Locate the cell with the specified text and output its (x, y) center coordinate. 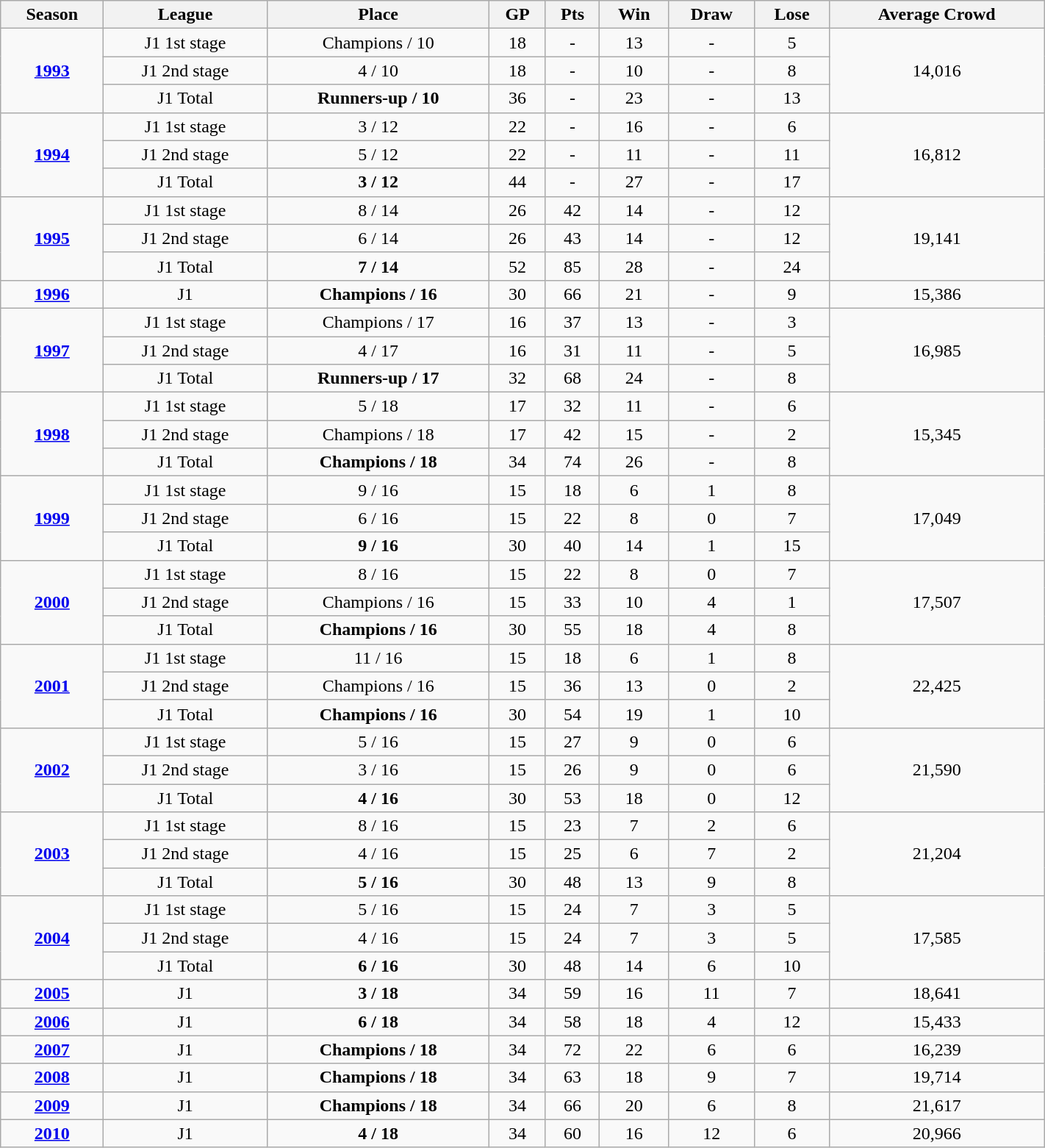
58 (572, 1022)
2006 (52, 1022)
15,345 (936, 434)
19 (634, 714)
Lose (792, 15)
52 (517, 266)
16,985 (936, 350)
Season (52, 15)
2001 (52, 686)
33 (572, 602)
20,966 (936, 1133)
6 / 14 (378, 238)
53 (572, 797)
17,585 (936, 938)
21,617 (936, 1105)
7 / 14 (378, 266)
15,433 (936, 1022)
1999 (52, 518)
GP (517, 15)
1993 (52, 71)
11 / 16 (378, 658)
63 (572, 1077)
Pts (572, 15)
16,812 (936, 154)
21 (634, 294)
28 (634, 266)
2000 (52, 602)
2010 (52, 1133)
2007 (52, 1050)
1998 (52, 434)
6 / 18 (378, 1022)
14,016 (936, 71)
16,239 (936, 1050)
59 (572, 994)
19,141 (936, 238)
Champions / 17 (378, 322)
4 / 18 (378, 1133)
44 (517, 182)
3 / 18 (378, 994)
Win (634, 15)
2003 (52, 854)
Draw (711, 15)
20 (634, 1105)
5 / 12 (378, 154)
37 (572, 322)
2008 (52, 1077)
21,204 (936, 854)
2005 (52, 994)
17,507 (936, 602)
8 / 14 (378, 210)
21,590 (936, 769)
40 (572, 546)
4 / 10 (378, 71)
85 (572, 266)
Runners-up / 17 (378, 379)
4 / 17 (378, 351)
15,386 (936, 294)
2009 (52, 1105)
68 (572, 379)
17,049 (936, 518)
3 / 16 (378, 769)
72 (572, 1050)
19,714 (936, 1077)
55 (572, 630)
25 (572, 854)
1996 (52, 294)
74 (572, 462)
2004 (52, 938)
18,641 (936, 994)
Place (378, 15)
2002 (52, 769)
Runners-up / 10 (378, 98)
1994 (52, 154)
1997 (52, 350)
Average Crowd (936, 15)
Champions / 10 (378, 43)
5 / 18 (378, 406)
22,425 (936, 686)
54 (572, 714)
60 (572, 1133)
31 (572, 351)
1995 (52, 238)
League (185, 15)
43 (572, 238)
